Identify which cell holds the provided text, then report its [x, y] central coordinate. 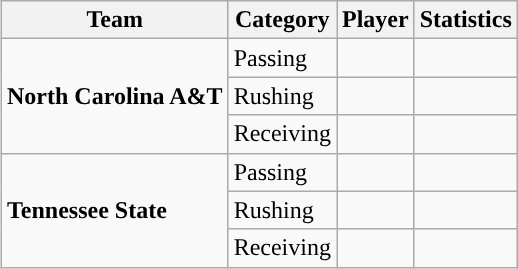
Team [114, 20]
North Carolina A&T [114, 96]
Statistics [466, 20]
Tennessee State [114, 210]
Player [375, 20]
Category [282, 20]
